Determine the (X, Y) coordinate at the center of the cell enclosing the given text.  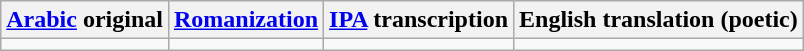
Romanization (246, 20)
Arabic original (85, 20)
English translation (poetic) (659, 20)
IPA transcription (419, 20)
